Return [x, y] of the center of cell containing provided text 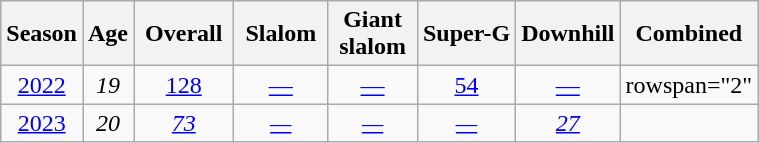
2023 [42, 123]
Season [42, 34]
Slalom [281, 34]
Overall [184, 34]
73 [184, 123]
Downhill [568, 34]
128 [184, 85]
Super-G [466, 34]
54 [466, 85]
2022 [42, 85]
rowspan="2" [689, 85]
19 [108, 85]
27 [568, 123]
Combined [689, 34]
20 [108, 123]
Age [108, 34]
Giant slalom [373, 34]
